Capture the cell that displays the provided text and extract its [X, Y] central coordinate. 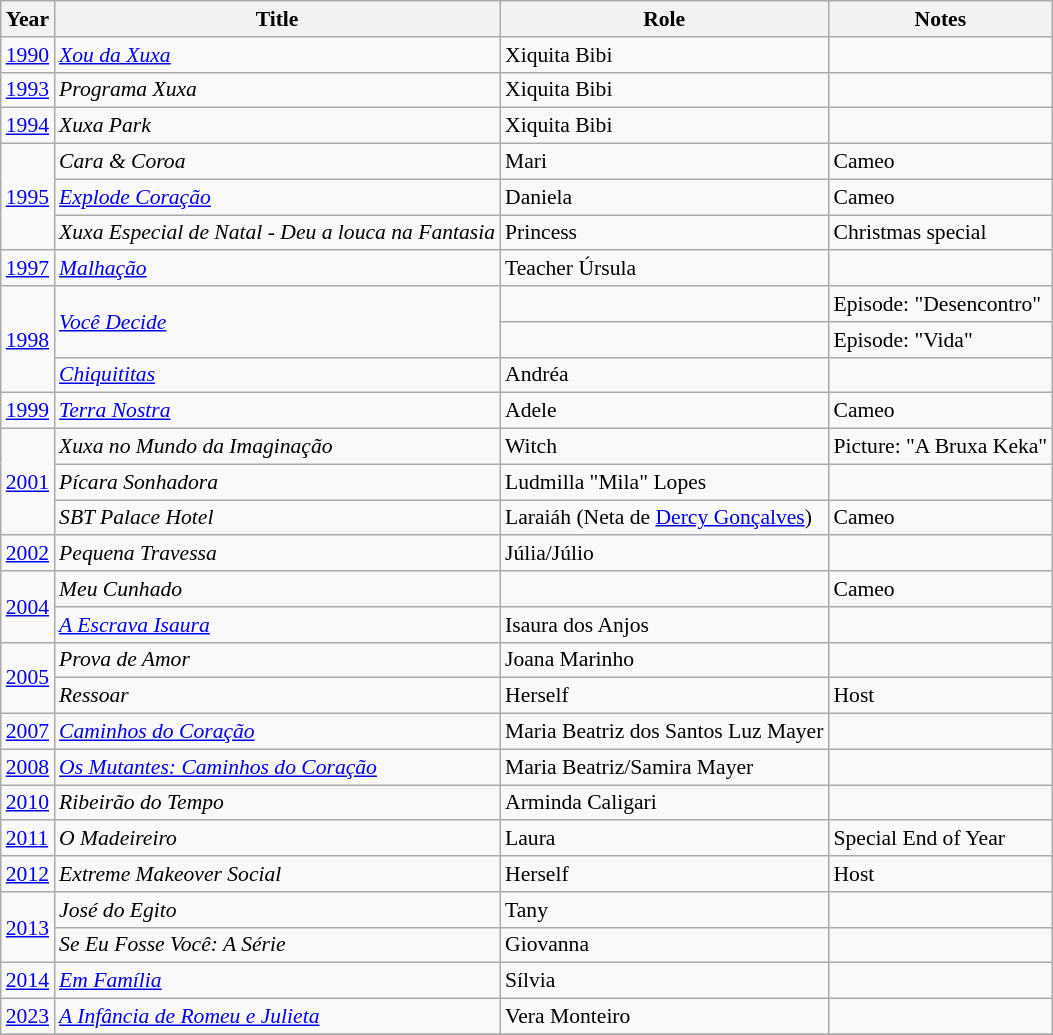
Special End of Year [940, 839]
2011 [28, 839]
Laura [664, 839]
1999 [28, 411]
Picture: "A Bruxa Keka" [940, 447]
2002 [28, 554]
Title [277, 19]
José do Egito [277, 910]
Daniela [664, 197]
Ludmilla "Mila" Lopes [664, 482]
Pícara Sonhadora [277, 482]
A Escrava Isaura [277, 625]
2007 [28, 732]
Joana Marinho [664, 660]
Júlia/Júlio [664, 554]
Adele [664, 411]
Isaura dos Anjos [664, 625]
Ribeirão do Tempo [277, 803]
Em Família [277, 981]
Maria Beatriz dos Santos Luz Mayer [664, 732]
Você Decide [277, 322]
Notes [940, 19]
O Madeireiro [277, 839]
Se Eu Fosse Você: A Série [277, 945]
Os Mutantes: Caminhos do Coração [277, 767]
2010 [28, 803]
Xuxa no Mundo da Imaginação [277, 447]
Pequena Travessa [277, 554]
Vera Monteiro [664, 1017]
Ressoar [277, 696]
Malhação [277, 269]
2001 [28, 482]
Caminhos do Coração [277, 732]
Role [664, 19]
Xuxa Park [277, 126]
Christmas special [940, 233]
Xuxa Especial de Natal - Deu a louca na Fantasia [277, 233]
Explode Coração [277, 197]
Arminda Caligari [664, 803]
1997 [28, 269]
1998 [28, 340]
Cara & Coroa [277, 162]
Meu Cunhado [277, 589]
SBT Palace Hotel [277, 518]
Mari [664, 162]
1995 [28, 198]
Episode: "Vida" [940, 340]
Terra Nostra [277, 411]
1994 [28, 126]
2014 [28, 981]
2008 [28, 767]
Giovanna [664, 945]
A Infância de Romeu e Julieta [277, 1017]
2023 [28, 1017]
Witch [664, 447]
Maria Beatriz/Samira Mayer [664, 767]
2013 [28, 928]
2012 [28, 874]
1993 [28, 90]
Andréa [664, 375]
Year [28, 19]
Teacher Úrsula [664, 269]
Princess [664, 233]
Xou da Xuxa [277, 55]
Extreme Makeover Social [277, 874]
Laraiáh (Neta de Dercy Gonçalves) [664, 518]
Programa Xuxa [277, 90]
Prova de Amor [277, 660]
2005 [28, 678]
Chiquititas [277, 375]
Sílvia [664, 981]
2004 [28, 606]
1990 [28, 55]
Episode: "Desencontro" [940, 304]
Tany [664, 910]
